Find where the given text appears and provide that cell's center as (X, Y) coordinate. 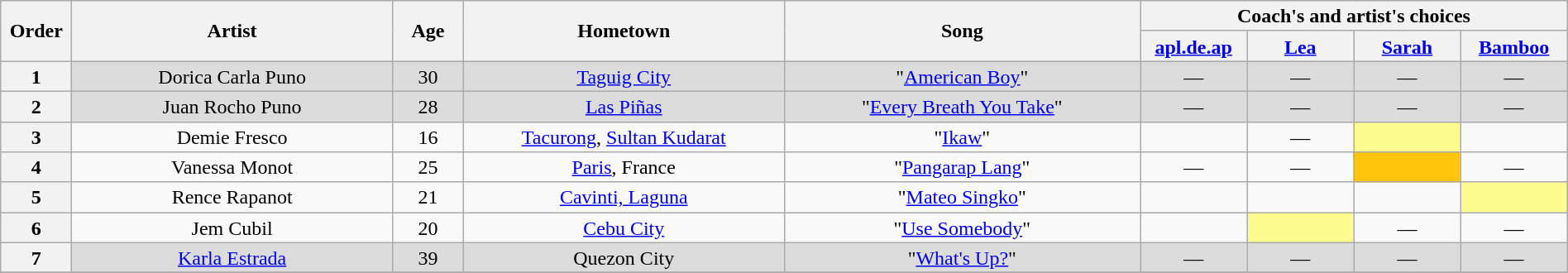
Bamboo (1513, 46)
25 (428, 167)
6 (36, 228)
1 (36, 76)
Hometown (624, 31)
"Ikaw" (963, 137)
"American Boy" (963, 76)
Taguig City (624, 76)
Jem Cubil (232, 228)
39 (428, 258)
Sarah (1408, 46)
Tacurong, Sultan Kudarat (624, 137)
Order (36, 31)
"What's Up?" (963, 258)
21 (428, 197)
Quezon City (624, 258)
Paris, France (624, 167)
20 (428, 228)
4 (36, 167)
Karla Estrada (232, 258)
"Pangarap Lang" (963, 167)
Dorica Carla Puno (232, 76)
16 (428, 137)
Song (963, 31)
"Every Breath You Take" (963, 106)
Cebu City (624, 228)
28 (428, 106)
Juan Rocho Puno (232, 106)
Vanessa Monot (232, 167)
Lea (1300, 46)
apl.de.ap (1194, 46)
"Mateo Singko" (963, 197)
7 (36, 258)
Artist (232, 31)
Rence Rapanot (232, 197)
Coach's and artist's choices (1355, 17)
Cavinti, Laguna (624, 197)
2 (36, 106)
"Use Somebody" (963, 228)
Las Piñas (624, 106)
5 (36, 197)
Age (428, 31)
Demie Fresco (232, 137)
30 (428, 76)
3 (36, 137)
